From the cell containing the given text, extract its center point as (x, y) coordinate. 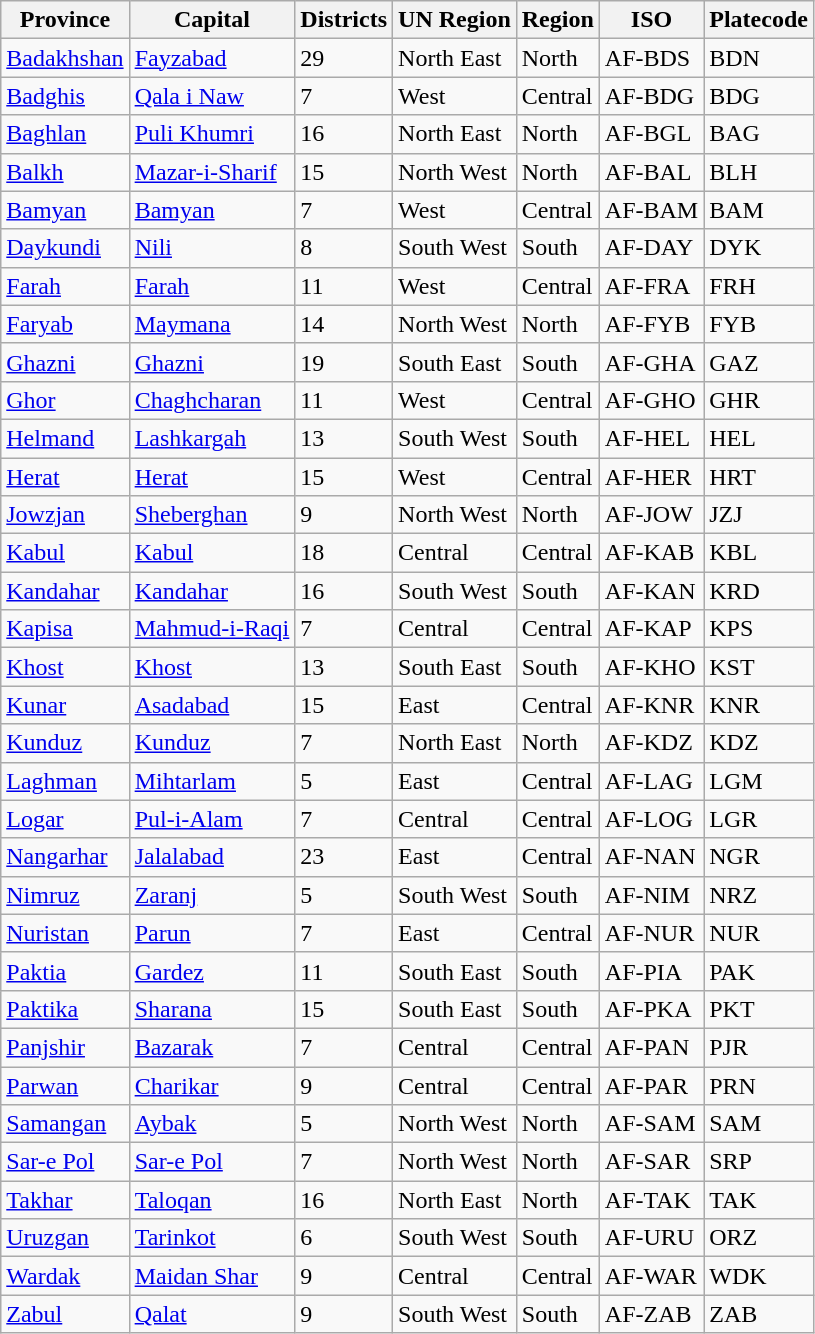
23 (344, 857)
Districts (344, 20)
ORZ (759, 1238)
AF-LAG (651, 781)
AF-KHO (651, 667)
Ghor (65, 400)
AF-DAY (651, 248)
NRZ (759, 895)
Parun (212, 933)
Samangan (65, 1124)
AF-PAR (651, 1085)
Wardak (65, 1276)
Daykundi (65, 248)
Charikar (212, 1085)
ISO (651, 20)
ZAB (759, 1314)
Zaranj (212, 895)
Jowzjan (65, 515)
AF-LOG (651, 819)
SRP (759, 1162)
AF-WAR (651, 1276)
Puli Khumri (212, 134)
Panjshir (65, 1047)
Tarinkot (212, 1238)
WDK (759, 1276)
AF-KAB (651, 553)
Badghis (65, 96)
Nuristan (65, 933)
PRN (759, 1085)
Asadabad (212, 705)
AF-PIA (651, 971)
LGR (759, 819)
BAG (759, 134)
AF-BDS (651, 58)
Maymana (212, 324)
Faryab (65, 324)
AF-KAP (651, 629)
BDG (759, 96)
DYK (759, 248)
Lashkargah (212, 438)
Sheberghan (212, 515)
Bazarak (212, 1047)
Mihtarlam (212, 781)
AF-KNR (651, 705)
Aybak (212, 1124)
AF-KDZ (651, 743)
GHR (759, 400)
Uruzgan (65, 1238)
AF-PKA (651, 1009)
19 (344, 362)
PAK (759, 971)
NUR (759, 933)
AF-URU (651, 1238)
Nili (212, 248)
KPS (759, 629)
Paktia (65, 971)
Baghlan (65, 134)
AF-BAM (651, 210)
Platecode (759, 20)
AF-NIM (651, 895)
AF-SAR (651, 1162)
8 (344, 248)
BLH (759, 172)
Qalat (212, 1314)
KRD (759, 591)
NGR (759, 857)
KDZ (759, 743)
PKT (759, 1009)
Badakhshan (65, 58)
AF-BDG (651, 96)
BDN (759, 58)
Laghman (65, 781)
AF-ZAB (651, 1314)
Balkh (65, 172)
Jalalabad (212, 857)
Nimruz (65, 895)
18 (344, 553)
UN Region (455, 20)
HEL (759, 438)
Mazar-i-Sharif (212, 172)
AF-BGL (651, 134)
AF-JOW (651, 515)
AF-SAM (651, 1124)
FYB (759, 324)
Mahmud-i-Raqi (212, 629)
PJR (759, 1047)
AF-BAL (651, 172)
LGM (759, 781)
KST (759, 667)
Capital (212, 20)
Parwan (65, 1085)
Pul-i-Alam (212, 819)
AF-NUR (651, 933)
Paktika (65, 1009)
Helmand (65, 438)
Nangarhar (65, 857)
Sharana (212, 1009)
AF-FRA (651, 286)
Region (558, 20)
Takhar (65, 1200)
HRT (759, 477)
Chaghcharan (212, 400)
29 (344, 58)
Province (65, 20)
Kapisa (65, 629)
SAM (759, 1124)
Gardez (212, 971)
Logar (65, 819)
KBL (759, 553)
AF-HEL (651, 438)
KNR (759, 705)
AF-GHO (651, 400)
AF-GHA (651, 362)
AF-FYB (651, 324)
Zabul (65, 1314)
AF-NAN (651, 857)
FRH (759, 286)
AF-PAN (651, 1047)
Kunar (65, 705)
AF-HER (651, 477)
Maidan Shar (212, 1276)
TAK (759, 1200)
AF-TAK (651, 1200)
Fayzabad (212, 58)
Qala i Naw (212, 96)
AF-KAN (651, 591)
JZJ (759, 515)
GAZ (759, 362)
Taloqan (212, 1200)
BAM (759, 210)
6 (344, 1238)
14 (344, 324)
